Return (x, y) of the center of cell containing provided text 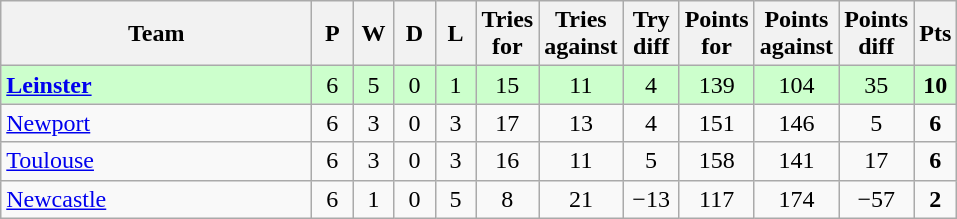
Tries for (508, 34)
104 (796, 85)
D (414, 34)
Points against (796, 34)
141 (796, 161)
Toulouse (156, 161)
Pts (936, 34)
Points for (716, 34)
174 (796, 199)
Team (156, 34)
146 (796, 123)
L (456, 34)
8 (508, 199)
P (332, 34)
35 (876, 85)
158 (716, 161)
Tries against (581, 34)
151 (716, 123)
16 (508, 161)
Points diff (876, 34)
W (374, 34)
Leinster (156, 85)
21 (581, 199)
15 (508, 85)
13 (581, 123)
10 (936, 85)
Try diff (651, 34)
2 (936, 199)
−13 (651, 199)
−57 (876, 199)
117 (716, 199)
Newport (156, 123)
139 (716, 85)
Newcastle (156, 199)
